Provide the [X, Y] coordinate of the cell's center where the given text is located.  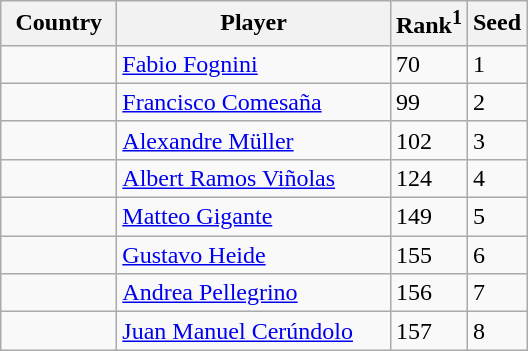
Albert Ramos Viñolas [254, 178]
Country [59, 24]
Player [254, 24]
157 [428, 331]
Alexandre Müller [254, 140]
Matteo Gigante [254, 217]
Seed [496, 24]
2 [496, 102]
102 [428, 140]
1 [496, 64]
4 [496, 178]
8 [496, 331]
155 [428, 255]
3 [496, 140]
Gustavo Heide [254, 255]
149 [428, 217]
7 [496, 293]
Rank1 [428, 24]
Francisco Comesaña [254, 102]
124 [428, 178]
Fabio Fognini [254, 64]
Juan Manuel Cerúndolo [254, 331]
156 [428, 293]
Andrea Pellegrino [254, 293]
6 [496, 255]
70 [428, 64]
99 [428, 102]
5 [496, 217]
